Return [x, y] of the center of cell containing provided text 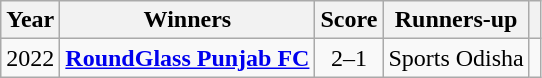
Winners [188, 20]
2022 [30, 58]
RoundGlass Punjab FC [188, 58]
Sports Odisha [456, 58]
Year [30, 20]
2–1 [349, 58]
Score [349, 20]
Runners-up [456, 20]
